Scan for the cell matching the given text and deliver its (X, Y) coordinate at center. 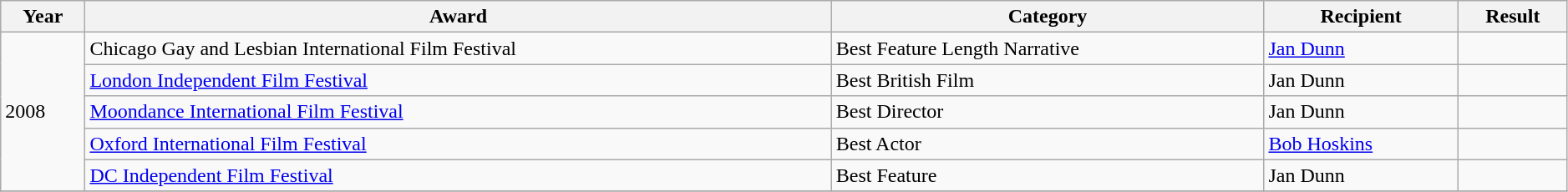
2008 (43, 112)
Best Director (1048, 112)
London Independent Film Festival (458, 80)
Category (1048, 17)
Best Actor (1048, 144)
Award (458, 17)
Moondance International Film Festival (458, 112)
Best British Film (1048, 80)
Best Feature (1048, 175)
Chicago Gay and Lesbian International Film Festival (458, 48)
DC Independent Film Festival (458, 175)
Year (43, 17)
Oxford International Film Festival (458, 144)
Best Feature Length Narrative (1048, 48)
Recipient (1361, 17)
Result (1512, 17)
Bob Hoskins (1361, 144)
